Extract the (X, Y) coordinate from the center of the cell holding the provided text.  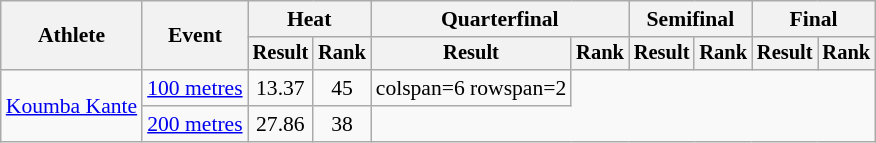
Koumba Kante (72, 106)
Heat (310, 19)
13.37 (281, 88)
Event (194, 36)
45 (342, 88)
Semifinal (690, 19)
100 metres (194, 88)
27.86 (281, 124)
Final (814, 19)
Quarterfinal (500, 19)
Athlete (72, 36)
colspan=6 rowspan=2 (472, 88)
200 metres (194, 124)
38 (342, 124)
